Scan for the cell matching the given text and deliver its [x, y] coordinate at center. 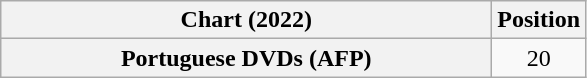
Portuguese DVDs (AFP) [246, 58]
Chart (2022) [246, 20]
20 [539, 58]
Position [539, 20]
